Detect which cell encompasses the target text, then output its [X, Y] center coordinate. 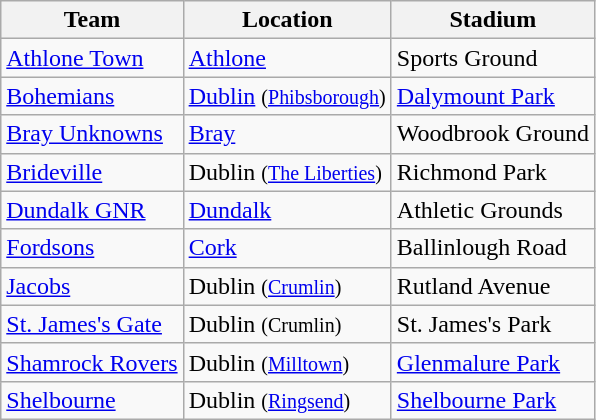
Dublin (Ringsend) [287, 400]
Dundalk [287, 210]
St. James's Park [492, 324]
Team [92, 20]
Shamrock Rovers [92, 362]
Athlone [287, 58]
Dundalk GNR [92, 210]
St. James's Gate [92, 324]
Athlone Town [92, 58]
Shelbourne [92, 400]
Dublin (The Liberties) [287, 172]
Dublin (Phibsborough) [287, 96]
Shelbourne Park [492, 400]
Jacobs [92, 286]
Woodbrook Ground [492, 134]
Richmond Park [492, 172]
Glenmalure Park [492, 362]
Cork [287, 248]
Location [287, 20]
Dublin (Milltown) [287, 362]
Sports Ground [492, 58]
Ballinlough Road [492, 248]
Brideville [92, 172]
Rutland Avenue [492, 286]
Bohemians [92, 96]
Stadium [492, 20]
Bray [287, 134]
Dalymount Park [492, 96]
Bray Unknowns [92, 134]
Fordsons [92, 248]
Athletic Grounds [492, 210]
